From the cell containing the given text, extract its center point as [x, y] coordinate. 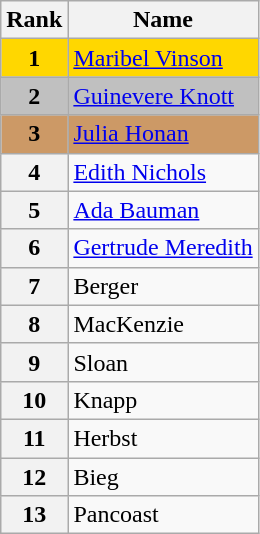
MacKenzie [163, 324]
5 [34, 210]
Maribel Vinson [163, 58]
10 [34, 400]
Gertrude Meredith [163, 248]
1 [34, 58]
Knapp [163, 400]
Bieg [163, 477]
8 [34, 324]
11 [34, 438]
Ada Bauman [163, 210]
Name [163, 20]
Pancoast [163, 515]
Guinevere Knott [163, 96]
3 [34, 134]
Herbst [163, 438]
Sloan [163, 362]
Berger [163, 286]
7 [34, 286]
2 [34, 96]
4 [34, 172]
Rank [34, 20]
12 [34, 477]
6 [34, 248]
Julia Honan [163, 134]
13 [34, 515]
9 [34, 362]
Edith Nichols [163, 172]
